For the text-containing cell, return its midpoint in [x, y] coordinate format. 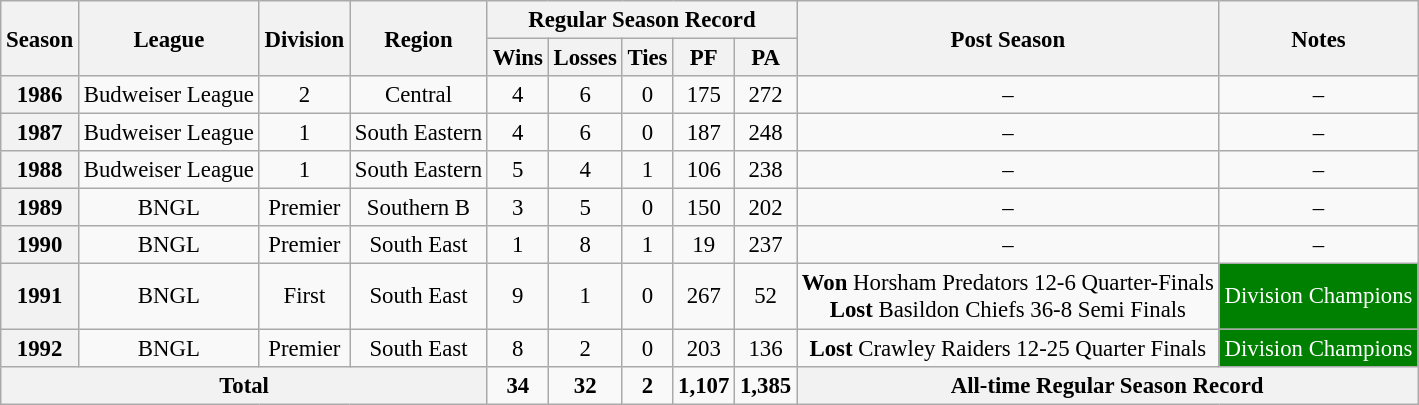
Region [419, 38]
203 [704, 348]
34 [518, 385]
136 [766, 348]
106 [704, 170]
238 [766, 170]
1992 [40, 348]
1986 [40, 95]
267 [704, 296]
Southern B [419, 208]
Ties [648, 58]
19 [704, 245]
All-time Regular Season Record [1106, 385]
32 [585, 385]
187 [704, 133]
3 [518, 208]
Notes [1318, 38]
Won Horsham Predators 12-6 Quarter-FinalsLost Basildon Chiefs 36-8 Semi Finals [1008, 296]
1990 [40, 245]
9 [518, 296]
237 [766, 245]
Regular Season Record [642, 20]
Losses [585, 58]
Wins [518, 58]
248 [766, 133]
1991 [40, 296]
Total [244, 385]
272 [766, 95]
First [304, 296]
Post Season [1008, 38]
League [168, 38]
Division [304, 38]
52 [766, 296]
1989 [40, 208]
Season [40, 38]
PA [766, 58]
175 [704, 95]
1,385 [766, 385]
Lost Crawley Raiders 12-25 Quarter Finals [1008, 348]
150 [704, 208]
1,107 [704, 385]
Central [419, 95]
PF [704, 58]
1987 [40, 133]
202 [766, 208]
1988 [40, 170]
